Scan for the cell matching the given text and deliver its (x, y) coordinate at center. 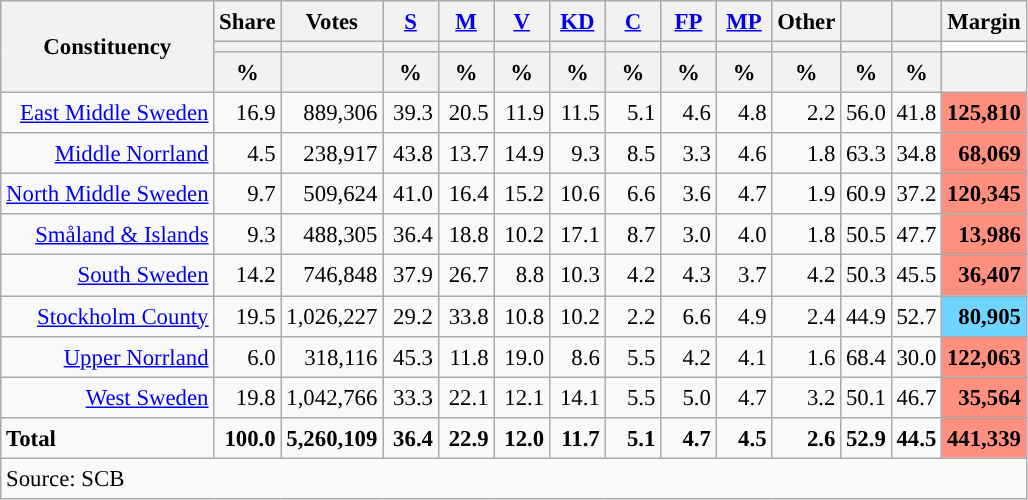
6.0 (248, 356)
2.4 (806, 316)
44.5 (916, 438)
Småland & Islands (108, 234)
8.5 (633, 154)
East Middle Sweden (108, 114)
33.8 (466, 316)
22.9 (466, 438)
56.0 (866, 114)
26.7 (466, 276)
22.1 (466, 398)
43.8 (411, 154)
125,810 (984, 114)
Total (108, 438)
37.9 (411, 276)
19.5 (248, 316)
1,026,227 (332, 316)
68,069 (984, 154)
11.5 (577, 114)
2.6 (806, 438)
Source: SCB (514, 478)
5.0 (689, 398)
68.4 (866, 356)
36,407 (984, 276)
S (411, 22)
4.0 (744, 234)
Votes (332, 22)
63.3 (866, 154)
17.1 (577, 234)
3.0 (689, 234)
Margin (984, 22)
33.3 (411, 398)
14.9 (522, 154)
V (522, 22)
35,564 (984, 398)
45.3 (411, 356)
1,042,766 (332, 398)
746,848 (332, 276)
Other (806, 22)
41.8 (916, 114)
5,260,109 (332, 438)
41.0 (411, 194)
8.8 (522, 276)
3.6 (689, 194)
50.3 (866, 276)
488,305 (332, 234)
52.9 (866, 438)
10.6 (577, 194)
16.4 (466, 194)
South Sweden (108, 276)
11.9 (522, 114)
13,986 (984, 234)
19.8 (248, 398)
122,063 (984, 356)
100.0 (248, 438)
4.3 (689, 276)
889,306 (332, 114)
North Middle Sweden (108, 194)
37.2 (916, 194)
Middle Norrland (108, 154)
13.7 (466, 154)
45.5 (916, 276)
14.2 (248, 276)
Upper Norrland (108, 356)
Constituency (108, 47)
8.6 (577, 356)
FP (689, 22)
50.5 (866, 234)
12.0 (522, 438)
9.7 (248, 194)
318,116 (332, 356)
50.1 (866, 398)
34.8 (916, 154)
15.2 (522, 194)
1.9 (806, 194)
14.1 (577, 398)
509,624 (332, 194)
10.8 (522, 316)
West Sweden (108, 398)
44.9 (866, 316)
120,345 (984, 194)
MP (744, 22)
11.7 (577, 438)
3.2 (806, 398)
1.6 (806, 356)
C (633, 22)
52.7 (916, 316)
4.8 (744, 114)
238,917 (332, 154)
M (466, 22)
8.7 (633, 234)
KD (577, 22)
4.1 (744, 356)
46.7 (916, 398)
47.7 (916, 234)
4.9 (744, 316)
60.9 (866, 194)
3.3 (689, 154)
39.3 (411, 114)
18.8 (466, 234)
19.0 (522, 356)
80,905 (984, 316)
Stockholm County (108, 316)
29.2 (411, 316)
11.8 (466, 356)
Share (248, 22)
20.5 (466, 114)
3.7 (744, 276)
16.9 (248, 114)
30.0 (916, 356)
441,339 (984, 438)
12.1 (522, 398)
10.3 (577, 276)
